Return (X, Y) of the center of cell containing provided text 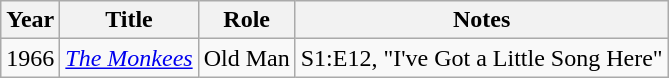
Role (246, 20)
S1:E12, "I've Got a Little Song Here" (482, 58)
Notes (482, 20)
The Monkees (129, 58)
1966 (30, 58)
Year (30, 20)
Old Man (246, 58)
Title (129, 20)
